Output the [x, y] coordinate of the center of the cell containing the given text.  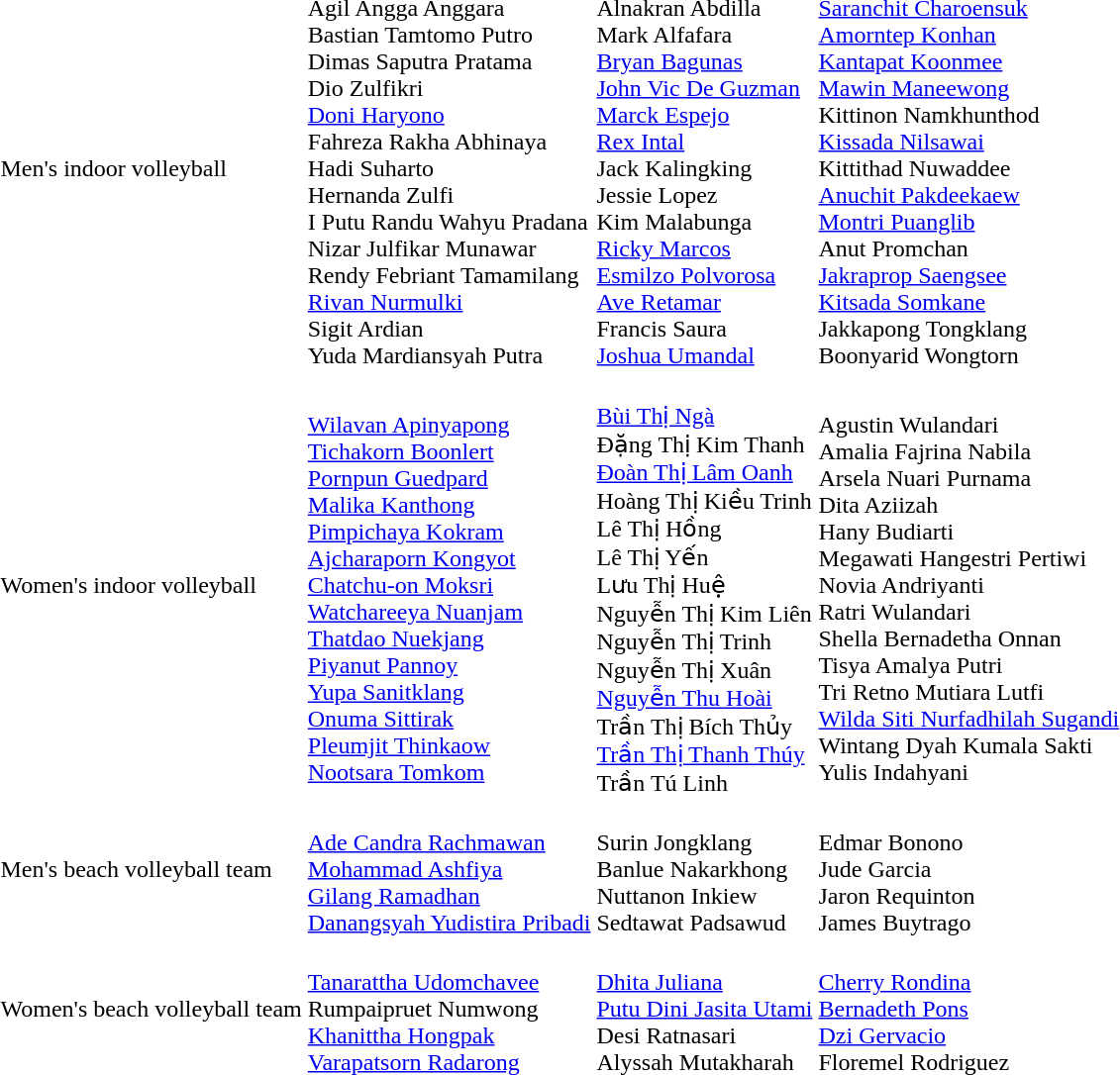
Surin JongklangBanlue NakarkhongNuttanon InkiewSedtawat Padsawud [705, 869]
Ade Candra RachmawanMohammad AshfiyaGilang RamadhanDanangsyah Yudistira Pribadi [450, 869]
